Return the [X, Y] coordinate for the center point of the cell that contains the specified text.  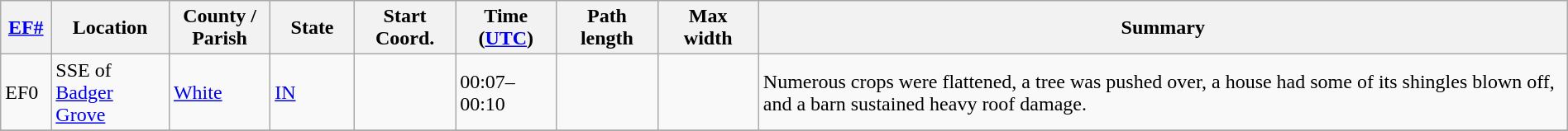
Time (UTC) [506, 28]
SSE of Badger Grove [111, 92]
00:07–00:10 [506, 92]
White [219, 92]
Max width [708, 28]
Start Coord. [404, 28]
EF0 [26, 92]
State [313, 28]
Location [111, 28]
County / Parish [219, 28]
EF# [26, 28]
Path length [607, 28]
Summary [1163, 28]
Numerous crops were flattened, a tree was pushed over, a house had some of its shingles blown off, and a barn sustained heavy roof damage. [1163, 92]
IN [313, 92]
